Search for the cell housing the specified text and yield its [x, y] center coordinate. 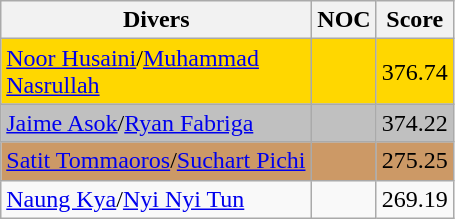
Noor Husaini/Muhammad Nasrullah [156, 72]
269.19 [414, 199]
Jaime Asok/Ryan Fabriga [156, 123]
374.22 [414, 123]
Satit Tommaoros/Suchart Pichi [156, 161]
Divers [156, 20]
NOC [344, 20]
Naung Kya/Nyi Nyi Tun [156, 199]
376.74 [414, 72]
275.25 [414, 161]
Score [414, 20]
